Search for the cell housing the specified text and yield its [x, y] center coordinate. 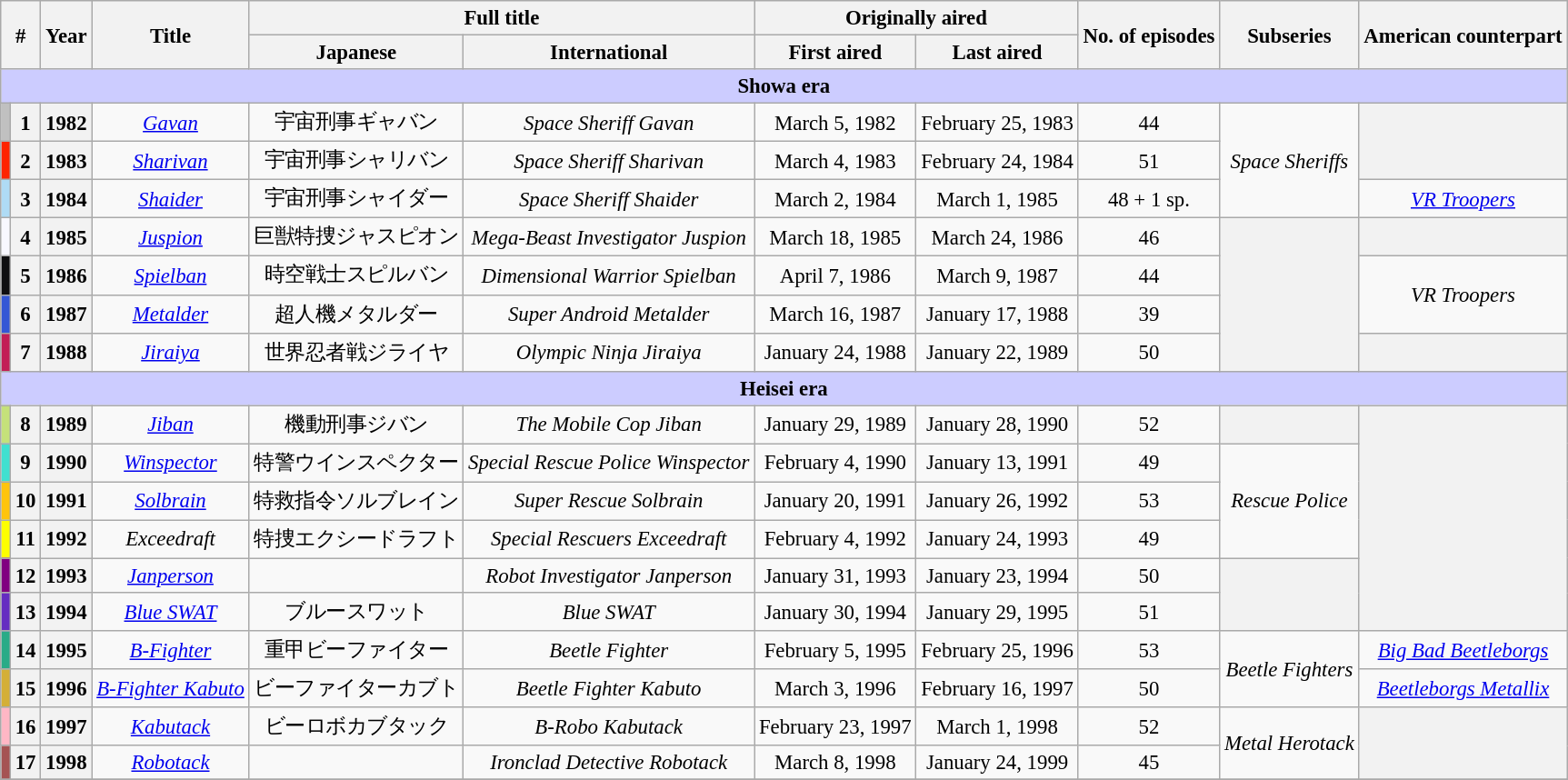
宇宙刑事シャイダー [356, 199]
Beetleborgs Metallix [1463, 688]
March 1, 1998 [997, 726]
1995 [66, 650]
March 16, 1987 [835, 314]
March 1, 1985 [997, 199]
Shaider [171, 199]
Janperson [171, 575]
Rescue Police [1289, 501]
宇宙刑事ギャバン [356, 123]
48 + 1 sp. [1149, 199]
January 23, 1994 [997, 575]
10 [25, 501]
1982 [66, 123]
March 9, 1987 [997, 275]
ブルースワット [356, 612]
11 [25, 539]
February 24, 1984 [997, 161]
February 5, 1995 [835, 650]
February 25, 1996 [997, 650]
1997 [66, 726]
4 [25, 237]
1983 [66, 161]
The Mobile Cop Jiban [609, 425]
1988 [66, 352]
巨獣特捜ジャスピオン [356, 237]
Metalder [171, 314]
January 30, 1994 [835, 612]
13 [25, 612]
重甲ビーファイター [356, 650]
Showa era [784, 86]
No. of episodes [1149, 35]
Sharivan [171, 161]
Space Sheriffs [1289, 161]
February 23, 1997 [835, 726]
機動刑事ジバン [356, 425]
1989 [66, 425]
Last aired [997, 53]
世界忍者戦ジライヤ [356, 352]
March 18, 1985 [835, 237]
特警ウインスペクター [356, 463]
Special Rescue Police Winspector [609, 463]
45 [1149, 763]
Beetle Fighters [1289, 669]
January 24, 1999 [997, 763]
39 [1149, 314]
1 [25, 123]
ビーロボカブタック [356, 726]
Kabutack [171, 726]
Metal Herotack [1289, 744]
1985 [66, 237]
January 29, 1989 [835, 425]
3 [25, 199]
January 29, 1995 [997, 612]
Beetle Fighter Kabuto [609, 688]
January 24, 1988 [835, 352]
March 24, 1986 [997, 237]
B-Robo Kabutack [609, 726]
17 [25, 763]
Big Bad Beetleborgs [1463, 650]
B-Fighter Kabuto [171, 688]
Title [171, 35]
January 26, 1992 [997, 501]
超人機メタルダー [356, 314]
April 7, 1986 [835, 275]
Beetle Fighter [609, 650]
Ironclad Detective Robotack [609, 763]
January 31, 1993 [835, 575]
1991 [66, 501]
1990 [66, 463]
14 [25, 650]
January 20, 1991 [835, 501]
8 [25, 425]
6 [25, 314]
Subseries [1289, 35]
B-Fighter [171, 650]
ビーファイターカブト [356, 688]
Mega-Beast Investigator Juspion [609, 237]
12 [25, 575]
Gavan [171, 123]
March 2, 1984 [835, 199]
Jiraiya [171, 352]
宇宙刑事シャリバン [356, 161]
January 28, 1990 [997, 425]
Juspion [171, 237]
1984 [66, 199]
1993 [66, 575]
# [21, 35]
Space Sheriff Sharivan [609, 161]
American counterpart [1463, 35]
Robot Investigator Janperson [609, 575]
9 [25, 463]
Space Sheriff Gavan [609, 123]
Year [66, 35]
Robotack [171, 763]
7 [25, 352]
First aired [835, 53]
Super Rescue Solbrain [609, 501]
February 25, 1983 [997, 123]
Full title [502, 18]
46 [1149, 237]
Super Android Metalder [609, 314]
February 4, 1992 [835, 539]
16 [25, 726]
15 [25, 688]
March 5, 1982 [835, 123]
Heisei era [784, 388]
January 13, 1991 [997, 463]
March 8, 1998 [835, 763]
March 4, 1983 [835, 161]
時空戦士スピルバン [356, 275]
2 [25, 161]
January 17, 1988 [997, 314]
Space Sheriff Shaider [609, 199]
1986 [66, 275]
Solbrain [171, 501]
January 24, 1993 [997, 539]
Winspector [171, 463]
Olympic Ninja Jiraiya [609, 352]
Jiban [171, 425]
Spielban [171, 275]
Exceedraft [171, 539]
1987 [66, 314]
Special Rescuers Exceedraft [609, 539]
1992 [66, 539]
February 16, 1997 [997, 688]
International [609, 53]
Japanese [356, 53]
Dimensional Warrior Spielban [609, 275]
5 [25, 275]
1996 [66, 688]
March 3, 1996 [835, 688]
February 4, 1990 [835, 463]
特救指令ソルブレイン [356, 501]
Originally aired [916, 18]
特捜エクシードラフト [356, 539]
January 22, 1989 [997, 352]
1998 [66, 763]
1994 [66, 612]
